Extract the (x, y) coordinate from the center of the cell holding the provided text.  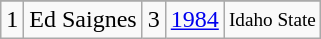
3 (154, 20)
1984 (194, 20)
Idaho State (272, 20)
1 (12, 20)
Ed Saignes (83, 20)
